Determine the (X, Y) coordinate at the center of the cell enclosing the given text.  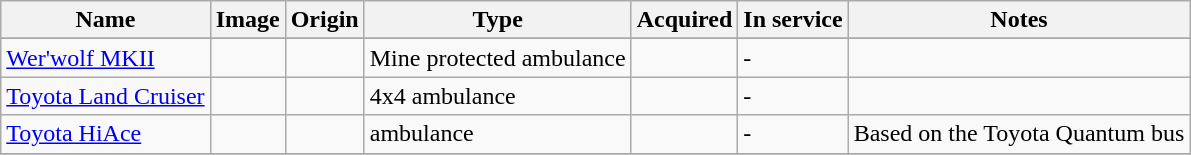
Image (248, 20)
Type (498, 20)
Origin (324, 20)
Toyota Land Cruiser (106, 96)
Toyota HiAce (106, 134)
4x4 ambulance (498, 96)
Based on the Toyota Quantum bus (1019, 134)
Wer'wolf MKII (106, 58)
Acquired (684, 20)
Notes (1019, 20)
In service (793, 20)
Name (106, 20)
ambulance (498, 134)
Mine protected ambulance (498, 58)
